Return the [X, Y] coordinate for the center point of the cell that contains the specified text.  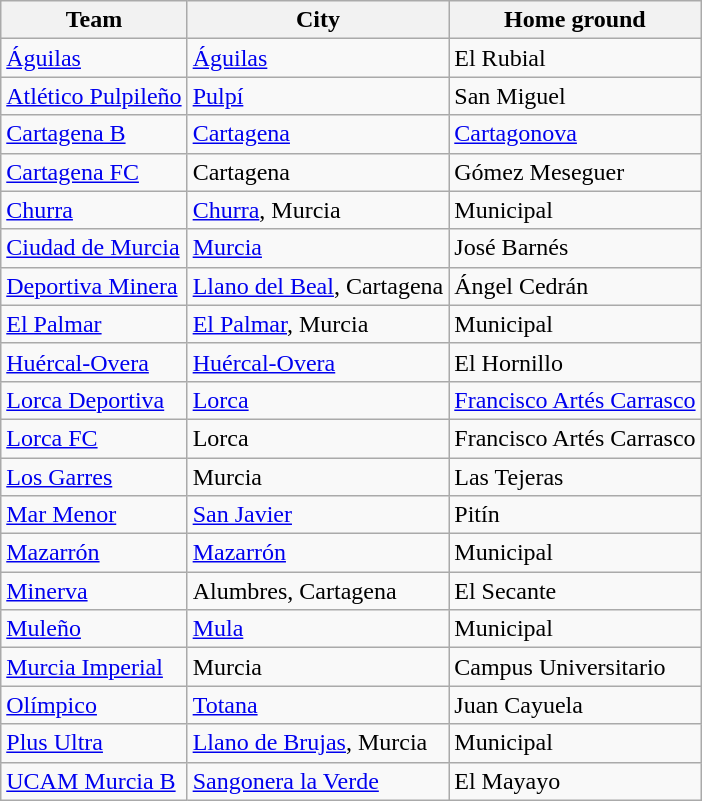
Plus Ultra [94, 743]
Team [94, 20]
Alumbres, Cartagena [318, 591]
José Barnés [575, 248]
Olímpico [94, 705]
City [318, 20]
Campus Universitario [575, 667]
El Mayayo [575, 781]
Mula [318, 629]
Totana [318, 705]
Gómez Meseguer [575, 172]
Ciudad de Murcia [94, 248]
Murcia Imperial [94, 667]
Cartagena FC [94, 172]
El Rubial [575, 58]
El Palmar [94, 324]
Churra, Murcia [318, 210]
Churra [94, 210]
El Palmar, Murcia [318, 324]
Llano del Beal, Cartagena [318, 286]
Juan Cayuela [575, 705]
Pulpí [318, 96]
Pitín [575, 515]
El Hornillo [575, 362]
Lorca Deportiva [94, 400]
Home ground [575, 20]
Llano de Brujas, Murcia [318, 743]
Muleño [94, 629]
Sangonera la Verde [318, 781]
Lorca FC [94, 438]
Mar Menor [94, 515]
Atlético Pulpileño [94, 96]
Minerva [94, 591]
Ángel Cedrán [575, 286]
UCAM Murcia B [94, 781]
Los Garres [94, 477]
Cartagonova [575, 134]
Deportiva Minera [94, 286]
El Secante [575, 591]
San Miguel [575, 96]
San Javier [318, 515]
Cartagena B [94, 134]
Las Tejeras [575, 477]
